Output the [X, Y] coordinate of the center of the cell containing the given text.  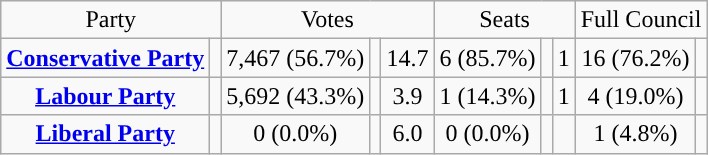
Party [111, 20]
1 (4.8%) [636, 134]
1 (14.3%) [488, 96]
Votes [328, 20]
Seats [504, 20]
6.0 [408, 134]
5,692 (43.3%) [296, 96]
4 (19.0%) [636, 96]
Conservative Party [106, 58]
6 (85.7%) [488, 58]
Liberal Party [106, 134]
Full Council [641, 20]
Labour Party [106, 96]
7,467 (56.7%) [296, 58]
16 (76.2%) [636, 58]
3.9 [408, 96]
14.7 [408, 58]
